Return the (X, Y) coordinate for the center point of the cell that contains the specified text.  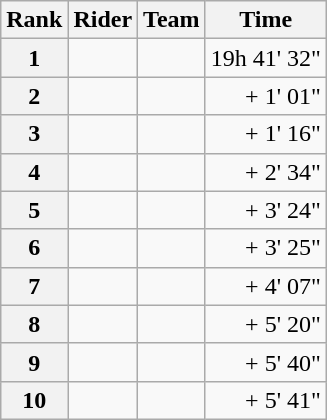
+ 1' 01" (266, 96)
5 (34, 210)
2 (34, 96)
8 (34, 324)
+ 3' 25" (266, 248)
4 (34, 172)
+ 3' 24" (266, 210)
10 (34, 400)
+ 1' 16" (266, 134)
Rider (103, 20)
Time (266, 20)
3 (34, 134)
9 (34, 362)
+ 4' 07" (266, 286)
1 (34, 58)
+ 5' 41" (266, 400)
+ 5' 40" (266, 362)
6 (34, 248)
+ 5' 20" (266, 324)
Rank (34, 20)
Team (172, 20)
7 (34, 286)
+ 2' 34" (266, 172)
19h 41' 32" (266, 58)
